Return the [X, Y] coordinate for the center point of the cell that contains the specified text.  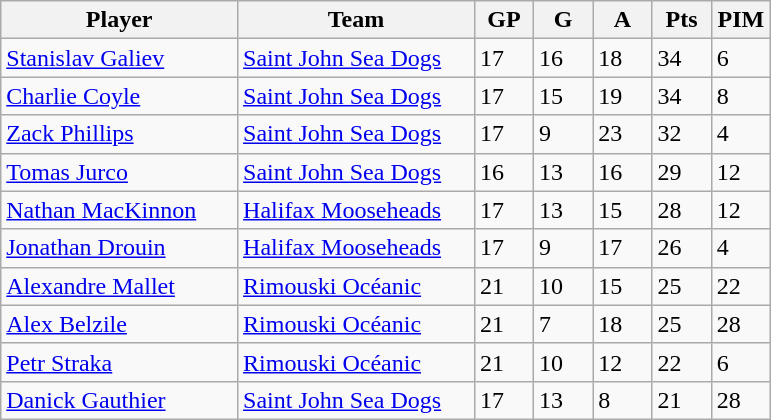
Pts [682, 20]
GP [504, 20]
26 [682, 248]
23 [622, 134]
Petr Straka [120, 362]
Tomas Jurco [120, 172]
7 [564, 324]
Zack Phillips [120, 134]
Alexandre Mallet [120, 286]
Team [356, 20]
19 [622, 96]
G [564, 20]
Player [120, 20]
29 [682, 172]
Alex Belzile [120, 324]
Stanislav Galiev [120, 58]
PIM [740, 20]
A [622, 20]
32 [682, 134]
Nathan MacKinnon [120, 210]
Charlie Coyle [120, 96]
Danick Gauthier [120, 400]
Jonathan Drouin [120, 248]
